Return the [X, Y] coordinate for the center point of the cell that contains the specified text.  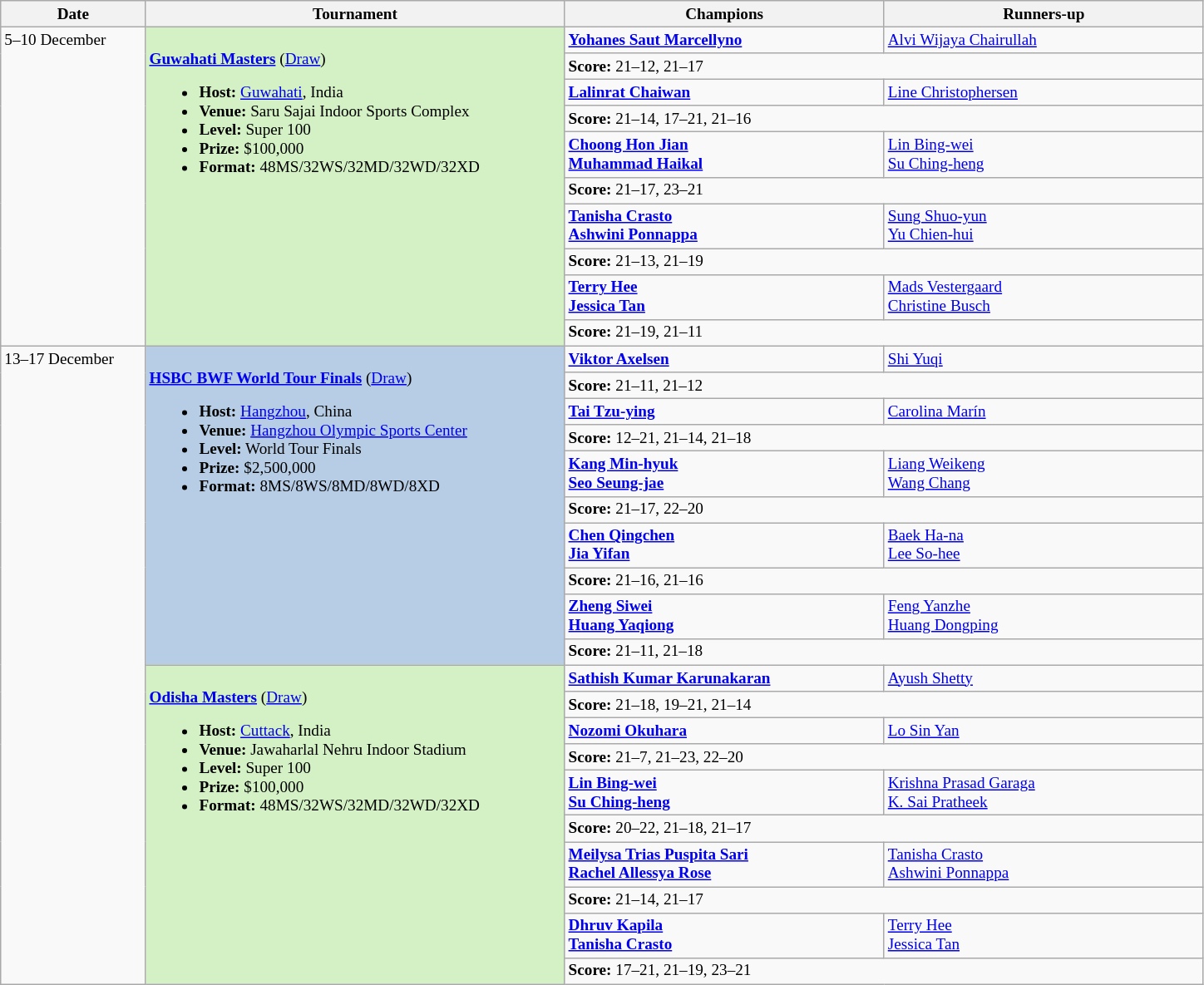
Dhruv Kapila Tanisha Crasto [724, 935]
Score: 21–14, 17–21, 21–16 [884, 119]
Tai Tzu-ying [724, 411]
Line Christophersen [1044, 92]
Zheng Siwei Huang Yaqiong [724, 616]
Score: 21–14, 21–17 [884, 899]
Alvi Wijaya Chairullah [1044, 40]
Date [73, 14]
Lo Sin Yan [1044, 731]
Liang Weikeng Wang Chang [1044, 474]
Score: 21–18, 19–21, 21–14 [884, 705]
Score: 21–11, 21–18 [884, 652]
Score: 21–7, 21–23, 22–20 [884, 757]
Score: 21–19, 21–11 [884, 332]
13–17 December [73, 665]
Kang Min-hyuk Seo Seung-jae [724, 474]
Sathish Kumar Karunakaran [724, 678]
Guwahati Masters (Draw)Host: Guwahati, IndiaVenue: Saru Sajai Indoor Sports ComplexLevel: Super 100Prize: $100,000Format: 48MS/32WS/32MD/32WD/32XD [355, 186]
Choong Hon Jian Muhammad Haikal [724, 155]
Feng Yanzhe Huang Dongping [1044, 616]
Nozomi Okuhara [724, 731]
Score: 17–21, 21–19, 23–21 [884, 971]
Krishna Prasad Garaga K. Sai Pratheek [1044, 793]
Carolina Marín [1044, 411]
Meilysa Trias Puspita Sari Rachel Allessya Rose [724, 864]
Shi Yuqi [1044, 359]
Baek Ha-na Lee So-hee [1044, 544]
Chen Qingchen Jia Yifan [724, 544]
Mads Vestergaard Christine Busch [1044, 297]
Lalinrat Chaiwan [724, 92]
Score: 12–21, 21–14, 21–18 [884, 438]
Score: 21–13, 21–19 [884, 262]
Yohanes Saut Marcellyno [724, 40]
Odisha Masters (Draw)Host: Cuttack, IndiaVenue: Jawaharlal Nehru Indoor StadiumLevel: Super 100Prize: $100,000Format: 48MS/32WS/32MD/32WD/32XD [355, 825]
Score: 21–17, 23–21 [884, 190]
Score: 20–22, 21–18, 21–17 [884, 829]
5–10 December [73, 186]
Champions [724, 14]
Score: 21–16, 21–16 [884, 581]
Viktor Axelsen [724, 359]
Sung Shuo-yun Yu Chien-hui [1044, 226]
Tournament [355, 14]
Score: 21–17, 22–20 [884, 510]
Score: 21–11, 21–12 [884, 386]
Runners-up [1044, 14]
Score: 21–12, 21–17 [884, 66]
Ayush Shetty [1044, 678]
